Provide the (X, Y) coordinate of the cell's center where the given text is located.  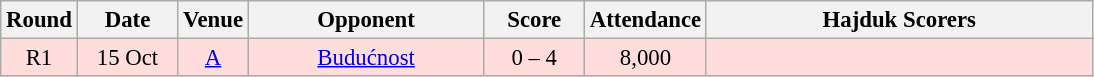
Hajduk Scorers (899, 20)
Score (534, 20)
R1 (39, 58)
Opponent (366, 20)
15 Oct (128, 58)
Round (39, 20)
8,000 (646, 58)
Attendance (646, 20)
0 – 4 (534, 58)
A (214, 58)
Date (128, 20)
Budućnost (366, 58)
Venue (214, 20)
